Capture the cell that displays the provided text and extract its (X, Y) central coordinate. 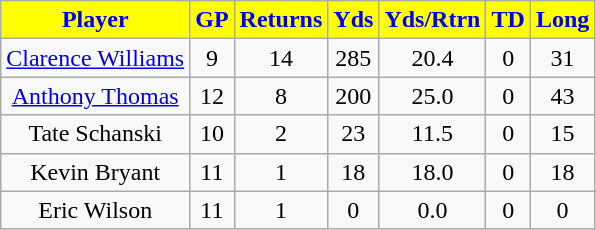
15 (562, 134)
31 (562, 58)
18.0 (432, 172)
0.0 (432, 210)
Long (562, 20)
11.5 (432, 134)
25.0 (432, 96)
Tate Schanski (96, 134)
43 (562, 96)
Eric Wilson (96, 210)
2 (281, 134)
Yds/Rtrn (432, 20)
TD (508, 20)
Player (96, 20)
12 (212, 96)
14 (281, 58)
Yds (354, 20)
20.4 (432, 58)
Returns (281, 20)
200 (354, 96)
Kevin Bryant (96, 172)
23 (354, 134)
9 (212, 58)
Anthony Thomas (96, 96)
Clarence Williams (96, 58)
10 (212, 134)
285 (354, 58)
8 (281, 96)
GP (212, 20)
